Locate the cell with the specified text and output its [x, y] center coordinate. 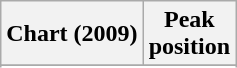
Chart (2009) [72, 34]
Peak position [189, 34]
